Capture the cell that displays the provided text and extract its (X, Y) central coordinate. 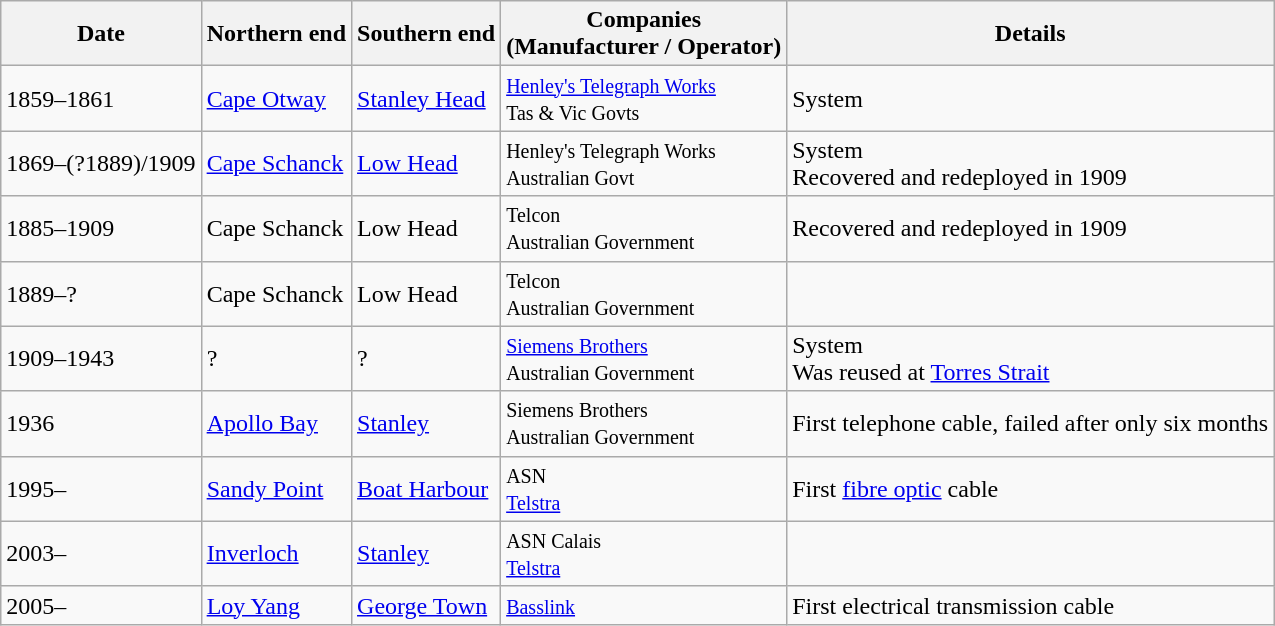
Southern end (426, 34)
Henley's Telegraph Works Tas & Vic Govts (644, 98)
Henley's Telegraph Works Australian Govt (644, 164)
System Was reused at Torres Strait (1030, 358)
Apollo Bay (276, 424)
System (1030, 98)
Inverloch (276, 554)
Cape Otway (276, 98)
1936 (101, 424)
1909–1943 (101, 358)
First telephone cable, failed after only six months (1030, 424)
Date (101, 34)
Loy Yang (276, 605)
1885–1909 (101, 228)
Recovered and redeployed in 1909 (1030, 228)
ASN CalaisTelstra (644, 554)
2005– (101, 605)
1869–(?1889)/1909 (101, 164)
ASNTelstra (644, 488)
First electrical transmission cable (1030, 605)
1889–? (101, 294)
Northern end (276, 34)
Sandy Point (276, 488)
Details (1030, 34)
1995– (101, 488)
System Recovered and redeployed in 1909 (1030, 164)
2003– (101, 554)
Boat Harbour (426, 488)
1859–1861 (101, 98)
Companies(Manufacturer / Operator) (644, 34)
Stanley Head (426, 98)
First fibre optic cable (1030, 488)
George Town (426, 605)
Basslink (644, 605)
